Determine the (x, y) coordinate at the center of the cell enclosing the given text.  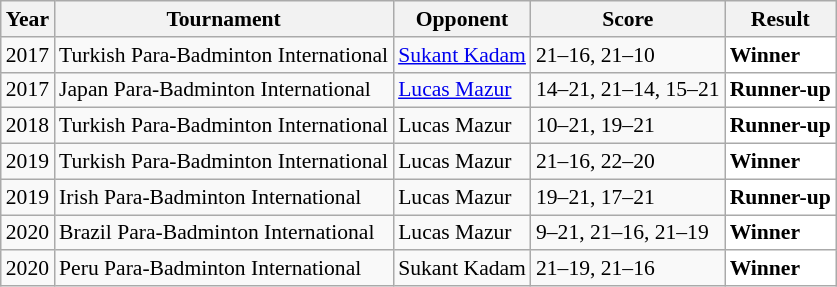
Opponent (462, 19)
21–19, 21–16 (628, 269)
Japan Para-Badminton International (224, 90)
21–16, 21–10 (628, 55)
Peru Para-Badminton International (224, 269)
Score (628, 19)
14–21, 21–14, 15–21 (628, 90)
10–21, 19–21 (628, 126)
Year (28, 19)
Result (780, 19)
Tournament (224, 19)
9–21, 21–16, 21–19 (628, 233)
19–21, 17–21 (628, 197)
2018 (28, 126)
Irish Para-Badminton International (224, 197)
21–16, 22–20 (628, 162)
Brazil Para-Badminton International (224, 233)
